Output the (X, Y) coordinate of the center of the cell containing the given text.  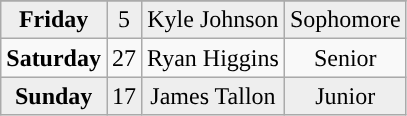
Saturday (54, 58)
27 (124, 58)
Friday (54, 20)
Sophomore (345, 20)
Senior (345, 58)
Kyle Johnson (214, 20)
5 (124, 20)
Ryan Higgins (214, 58)
17 (124, 96)
Sunday (54, 96)
James Tallon (214, 96)
Junior (345, 96)
